Return (X, Y) of the center of cell containing provided text 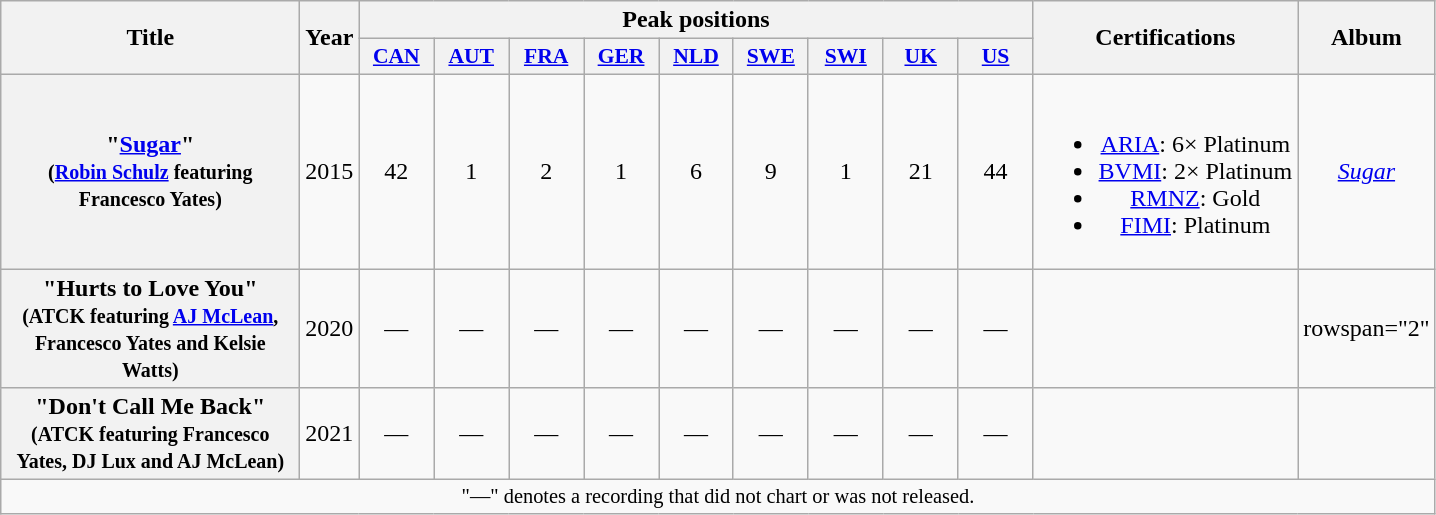
CAN (396, 57)
"Sugar"(Robin Schulz featuring Francesco Yates) (150, 171)
2 (546, 171)
"—" denotes a recording that did not chart or was not released. (718, 497)
Title (150, 38)
Peak positions (696, 20)
44 (996, 171)
NLD (696, 57)
AUT (472, 57)
UK (920, 57)
9 (770, 171)
Year (330, 38)
GER (622, 57)
2021 (330, 434)
SWI (846, 57)
US (996, 57)
42 (396, 171)
SWE (770, 57)
Sugar (1367, 171)
ARIA: 6× PlatinumBVMI: 2× PlatinumRMNZ: GoldFIMI: Platinum (1166, 171)
Certifications (1166, 38)
6 (696, 171)
rowspan="2" (1367, 328)
Album (1367, 38)
21 (920, 171)
2020 (330, 328)
"Don't Call Me Back"(ATCK featuring Francesco Yates, DJ Lux and AJ McLean) (150, 434)
"Hurts to Love You"(ATCK featuring AJ McLean, Francesco Yates and Kelsie Watts) (150, 328)
FRA (546, 57)
2015 (330, 171)
